Identify which cell holds the provided text, then report its [x, y] central coordinate. 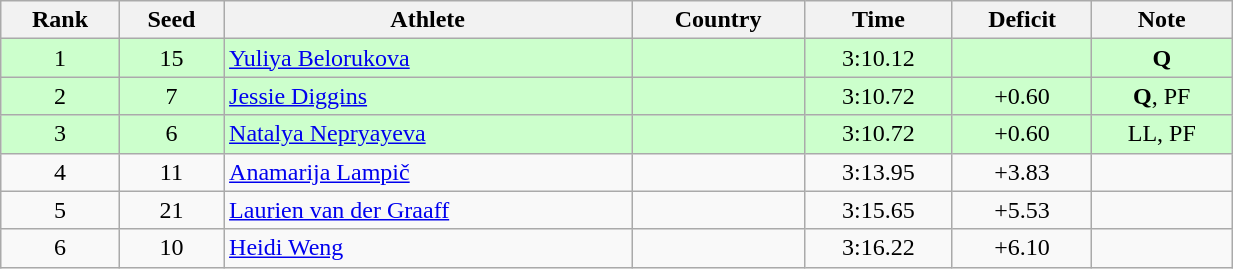
2 [60, 96]
11 [171, 172]
3:10.12 [878, 58]
7 [171, 96]
+6.10 [1022, 248]
Yuliya Belorukova [428, 58]
Time [878, 20]
Natalya Nepryayeva [428, 134]
15 [171, 58]
Q, PF [1162, 96]
3:15.65 [878, 210]
Country [718, 20]
1 [60, 58]
+5.53 [1022, 210]
3:13.95 [878, 172]
10 [171, 248]
5 [60, 210]
Deficit [1022, 20]
Jessie Diggins [428, 96]
Laurien van der Graaff [428, 210]
Athlete [428, 20]
3 [60, 134]
3:16.22 [878, 248]
+3.83 [1022, 172]
Rank [60, 20]
Heidi Weng [428, 248]
4 [60, 172]
Seed [171, 20]
Anamarija Lampič [428, 172]
LL, PF [1162, 134]
21 [171, 210]
Q [1162, 58]
Note [1162, 20]
